Return the (x, y) coordinate for the center point of the cell that contains the specified text.  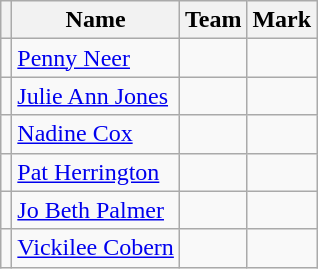
Pat Herrington (96, 172)
Vickilee Cobern (96, 248)
Nadine Cox (96, 134)
Julie Ann Jones (96, 96)
Penny Neer (96, 58)
Team (213, 20)
Mark (282, 20)
Jo Beth Palmer (96, 210)
Name (96, 20)
